Extract the (X, Y) coordinate from the center of the cell holding the provided text.  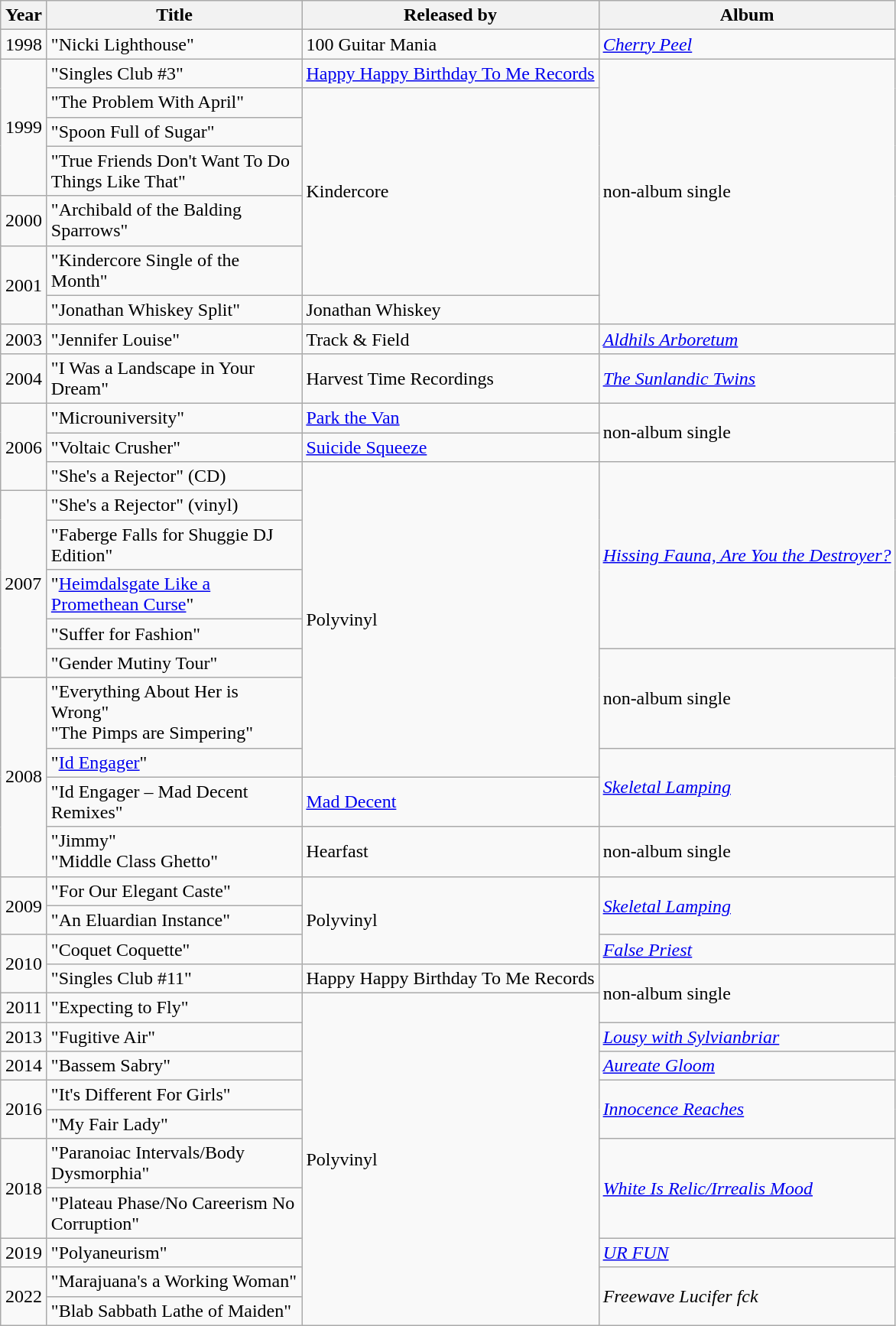
"Id Engager – Mad Decent Remixes" (174, 801)
Album (747, 15)
2022 (24, 1296)
Aureate Gloom (747, 1066)
"Singles Club #3" (174, 73)
"Id Engager" (174, 762)
"Heimdalsgate Like a Promethean Curse" (174, 595)
False Priest (747, 949)
2007 (24, 584)
Lousy with Sylvianbriar (747, 1036)
Hissing Fauna, Are You the Destroyer? (747, 555)
"Faberge Falls for Shuggie DJ Edition" (174, 544)
UR FUN (747, 1253)
Harvest Time Recordings (450, 378)
"Coquet Coquette" (174, 949)
"Fugitive Air" (174, 1036)
"Blab Sabbath Lathe of Maiden" (174, 1311)
"She's a Rejector" (vinyl) (174, 505)
Track & Field (450, 339)
1998 (24, 44)
"Archibald of the Balding Sparrows" (174, 220)
"Polyaneurism" (174, 1253)
Title (174, 15)
"Marajuana's a Working Woman" (174, 1282)
Freewave Lucifer fck (747, 1296)
2014 (24, 1066)
Cherry Peel (747, 44)
Jonathan Whiskey (450, 310)
2001 (24, 284)
"Kindercore Single of the Month" (174, 271)
"The Problem With April" (174, 102)
The Sunlandic Twins (747, 378)
"Suffer for Fashion" (174, 634)
"It's Different For Girls" (174, 1095)
"Spoon Full of Sugar" (174, 132)
2000 (24, 220)
"Bassem Sabry" (174, 1066)
"Jimmy""Middle Class Ghetto" (174, 852)
"I Was a Landscape in Your Dream" (174, 378)
"Nicki Lighthouse" (174, 44)
2016 (24, 1110)
"Gender Mutiny Tour" (174, 663)
"An Eluardian Instance" (174, 920)
"My Fair Lady" (174, 1124)
Mad Decent (450, 801)
"She's a Rejector" (CD) (174, 476)
"Paranoiac Intervals/Body Dysmorphia" (174, 1164)
Suicide Squeeze (450, 447)
2004 (24, 378)
"Jennifer Louise" (174, 339)
"Plateau Phase/No Careerism No Corruption" (174, 1213)
1999 (24, 127)
"Jonathan Whiskey Split" (174, 310)
Kindercore (450, 191)
2006 (24, 447)
2019 (24, 1253)
Year (24, 15)
2009 (24, 905)
"Voltaic Crusher" (174, 447)
Aldhils Arboretum (747, 339)
Innocence Reaches (747, 1110)
Hearfast (450, 852)
2008 (24, 777)
2018 (24, 1188)
"Expecting to Fly" (174, 1007)
"Singles Club #11" (174, 978)
"True Friends Don't Want To Do Things Like That" (174, 171)
2003 (24, 339)
Released by (450, 15)
White Is Relic/Irrealis Mood (747, 1188)
2013 (24, 1036)
"Everything About Her is Wrong""The Pimps are Simpering" (174, 713)
100 Guitar Mania (450, 44)
"Microuniversity" (174, 418)
2011 (24, 1007)
Park the Van (450, 418)
"For Our Elegant Caste" (174, 891)
2010 (24, 964)
